Extract the [X, Y] coordinate from the center of the cell holding the provided text.  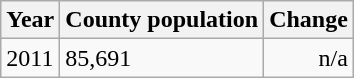
Change [309, 20]
County population [162, 20]
85,691 [162, 58]
Year [30, 20]
2011 [30, 58]
n/a [309, 58]
